Pinpoint the cell where the given text exists, returning its (x, y) midpoint coordinate. 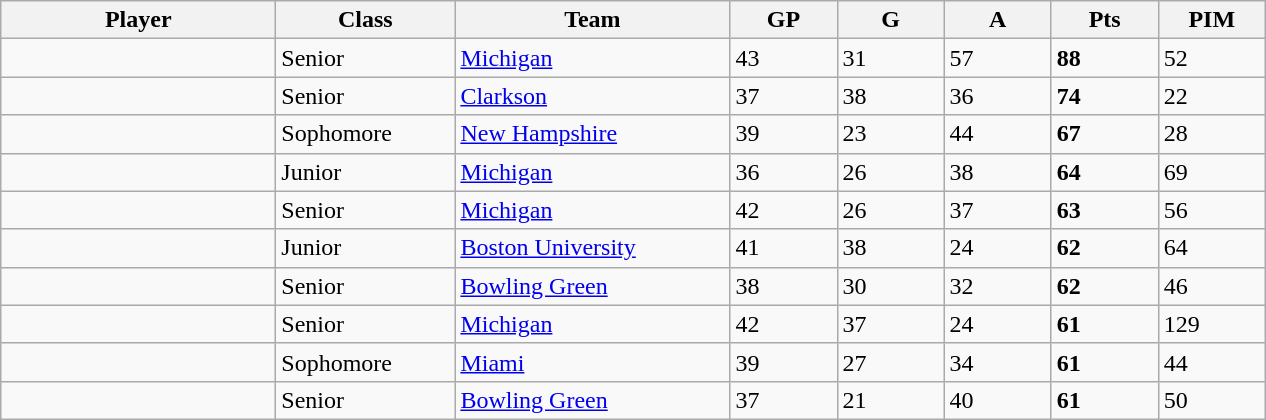
Miami (592, 362)
34 (998, 362)
27 (890, 362)
63 (1104, 210)
Class (366, 20)
46 (1212, 286)
A (998, 20)
PIM (1212, 20)
31 (890, 58)
Pts (1104, 20)
56 (1212, 210)
Player (138, 20)
88 (1104, 58)
23 (890, 134)
129 (1212, 324)
Boston University (592, 248)
GP (784, 20)
74 (1104, 96)
43 (784, 58)
40 (998, 400)
G (890, 20)
28 (1212, 134)
50 (1212, 400)
30 (890, 286)
Team (592, 20)
41 (784, 248)
Clarkson (592, 96)
67 (1104, 134)
57 (998, 58)
69 (1212, 172)
21 (890, 400)
22 (1212, 96)
32 (998, 286)
52 (1212, 58)
New Hampshire (592, 134)
